Output the [x, y] coordinate of the center of the cell containing the given text.  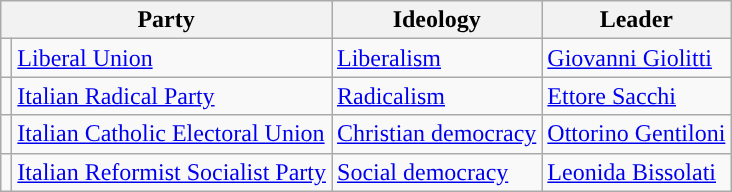
Leonida Bissolati [636, 172]
Liberal Union [172, 58]
Party [166, 20]
Italian Catholic Electoral Union [172, 134]
Liberalism [437, 58]
Italian Radical Party [172, 96]
Social democracy [437, 172]
Ideology [437, 20]
Italian Reformist Socialist Party [172, 172]
Leader [636, 20]
Giovanni Giolitti [636, 58]
Radicalism [437, 96]
Christian democracy [437, 134]
Ottorino Gentiloni [636, 134]
Ettore Sacchi [636, 96]
